From the cell containing the given text, extract its center point as (x, y) coordinate. 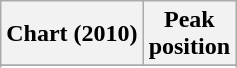
Chart (2010) (72, 34)
Peakposition (189, 34)
